Provide the (X, Y) coordinate of the cell's center where the given text is located.  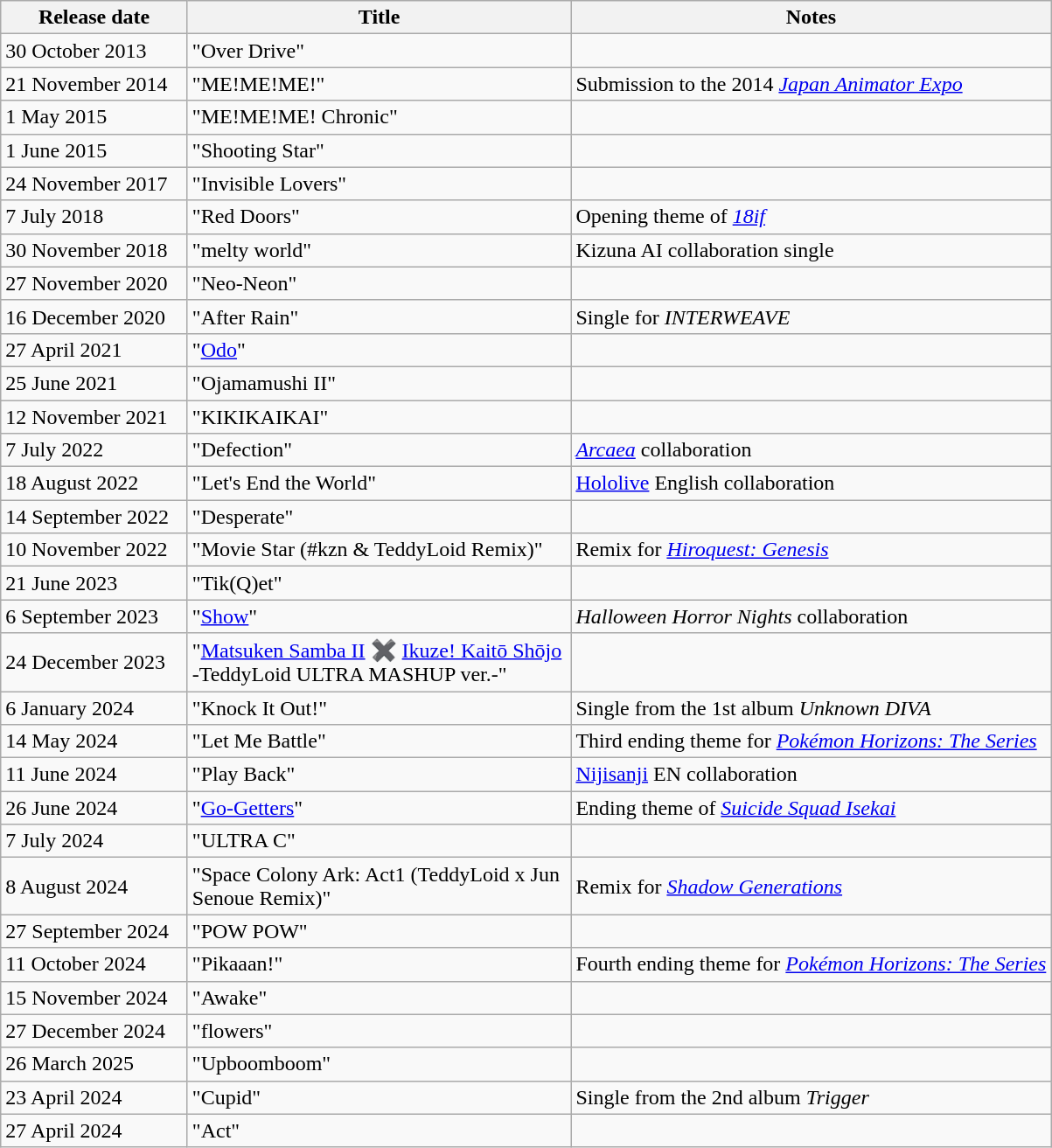
27 April 2024 (94, 1131)
8 August 2024 (94, 887)
25 June 2021 (94, 383)
23 April 2024 (94, 1097)
"Let's End the World" (380, 484)
6 January 2024 (94, 707)
"Show" (380, 616)
30 November 2018 (94, 250)
27 December 2024 (94, 1031)
"Invisible Lovers" (380, 184)
1 June 2015 (94, 150)
Single from the 2nd album Trigger (812, 1097)
27 September 2024 (94, 931)
Single from the 1st album Unknown DIVA (812, 707)
"Awake" (380, 998)
24 November 2017 (94, 184)
Halloween Horror Nights collaboration (812, 616)
Nijisanji EN collaboration (812, 775)
18 August 2022 (94, 484)
"Odo" (380, 350)
"Defection" (380, 450)
6 September 2023 (94, 616)
"Let Me Battle" (380, 741)
Submission to the 2014 Japan Animator Expo (812, 84)
16 December 2020 (94, 317)
"Go-Getters" (380, 808)
"ME!ME!ME!" (380, 84)
"Upboomboom" (380, 1064)
Ending theme of Suicide Squad Isekai (812, 808)
Notes (812, 17)
11 June 2024 (94, 775)
"Matsuken Samba II ✖️ Ikuze! Kaitō Shōjo -TeddyLoid ULTRA MASHUP ver.-" (380, 663)
Fourth ending theme for Pokémon Horizons: The Series (812, 964)
14 May 2024 (94, 741)
Remix for Shadow Generations (812, 887)
"Cupid" (380, 1097)
"Ojamamushi II" (380, 383)
27 November 2020 (94, 283)
"Over Drive" (380, 51)
12 November 2021 (94, 417)
Hololive English collaboration (812, 484)
7 July 2024 (94, 841)
26 March 2025 (94, 1064)
"Pikaaan!" (380, 964)
"POW POW" (380, 931)
Title (380, 17)
21 November 2014 (94, 84)
Third ending theme for Pokémon Horizons: The Series (812, 741)
14 September 2022 (94, 517)
7 July 2022 (94, 450)
"Movie Star (#kzn & TeddyLoid Remix)" (380, 550)
"Shooting Star" (380, 150)
Arcaea collaboration (812, 450)
Single for INTERWEAVE (812, 317)
"Neo-Neon" (380, 283)
27 April 2021 (94, 350)
7 July 2018 (94, 217)
"Play Back" (380, 775)
Release date (94, 17)
Kizuna AI collaboration single (812, 250)
30 October 2013 (94, 51)
"Act" (380, 1131)
"Space Colony Ark: Act1 (TeddyLoid x Jun Senoue Remix)" (380, 887)
21 June 2023 (94, 583)
1 May 2015 (94, 117)
"Knock It Out!" (380, 707)
"KIKIKAIKAI" (380, 417)
10 November 2022 (94, 550)
"flowers" (380, 1031)
Opening theme of 18if (812, 217)
"melty world" (380, 250)
"ME!ME!ME! Chronic" (380, 117)
"Red Doors" (380, 217)
Remix for Hiroquest: Genesis (812, 550)
"ULTRA C" (380, 841)
"Desperate" (380, 517)
"After Rain" (380, 317)
"Tik(Q)et" (380, 583)
15 November 2024 (94, 998)
11 October 2024 (94, 964)
26 June 2024 (94, 808)
24 December 2023 (94, 663)
